Return the (X, Y) coordinate for the center point of the cell that contains the specified text.  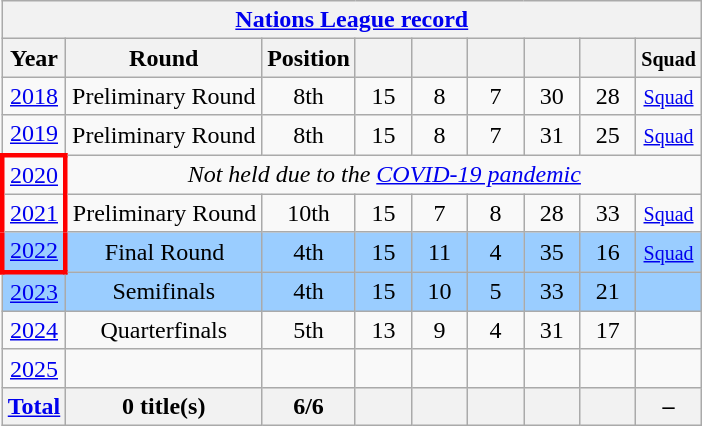
21 (608, 292)
2020 (34, 174)
10th (309, 213)
35 (552, 252)
9 (439, 330)
2019 (34, 135)
Not held due to the COVID-19 pandemic (384, 174)
Round (164, 58)
Nations League record (352, 20)
0 title(s) (164, 406)
16 (608, 252)
Total (34, 406)
10 (439, 292)
Semifinals (164, 292)
Year (34, 58)
Final Round (164, 252)
– (669, 406)
6/6 (309, 406)
2023 (34, 292)
2025 (34, 368)
30 (552, 96)
2018 (34, 96)
Quarterfinals (164, 330)
5th (309, 330)
17 (608, 330)
2021 (34, 213)
5 (496, 292)
Position (309, 58)
25 (608, 135)
2022 (34, 252)
11 (439, 252)
2024 (34, 330)
13 (383, 330)
